From the cell containing the given text, extract its center point as (X, Y) coordinate. 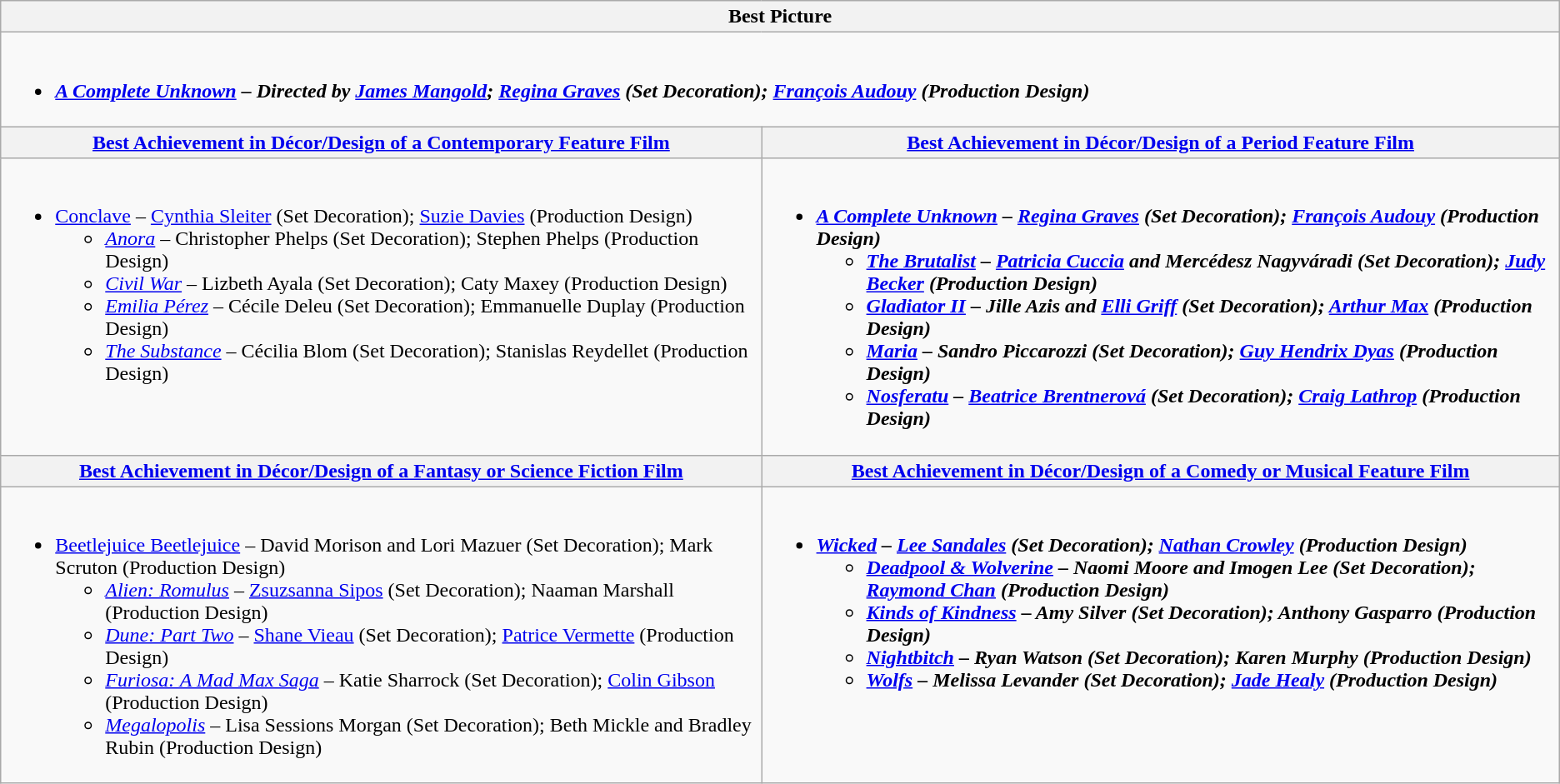
Best Achievement in Décor/Design of a Comedy or Musical Feature Film (1160, 471)
Best Achievement in Décor/Design of a Fantasy or Science Fiction Film (382, 471)
Best Picture (780, 17)
Best Achievement in Décor/Design of a Period Feature Film (1160, 142)
A Complete Unknown – Directed by James Mangold; Regina Graves (Set Decoration); François Audouy (Production Design) (780, 80)
Best Achievement in Décor/Design of a Contemporary Feature Film (382, 142)
